Return [X, Y] of the center of cell containing provided text 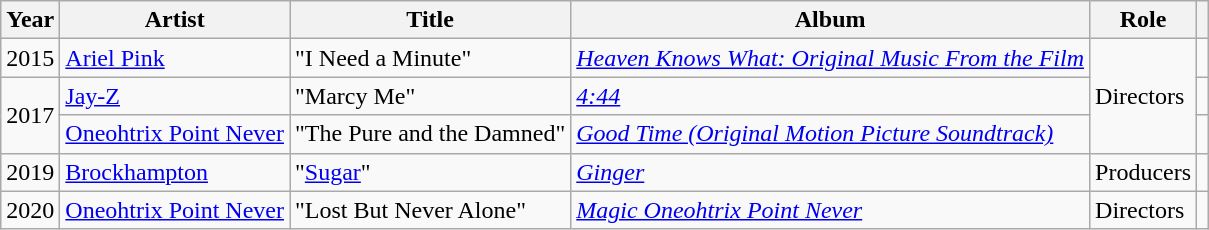
"Marcy Me" [430, 96]
Jay-Z [175, 96]
Role [1144, 20]
"I Need a Minute" [430, 58]
"Sugar" [430, 172]
"Lost But Never Alone" [430, 210]
2017 [30, 115]
Artist [175, 20]
Brockhampton [175, 172]
2019 [30, 172]
Heaven Knows What: Original Music From the Film [830, 58]
"The Pure and the Damned" [430, 134]
Producers [1144, 172]
Title [430, 20]
Magic Oneohtrix Point Never [830, 210]
Album [830, 20]
2015 [30, 58]
Good Time (Original Motion Picture Soundtrack) [830, 134]
2020 [30, 210]
Ginger [830, 172]
Year [30, 20]
4:44 [830, 96]
Ariel Pink [175, 58]
